Extract the [X, Y] coordinate from the center of the cell holding the provided text.  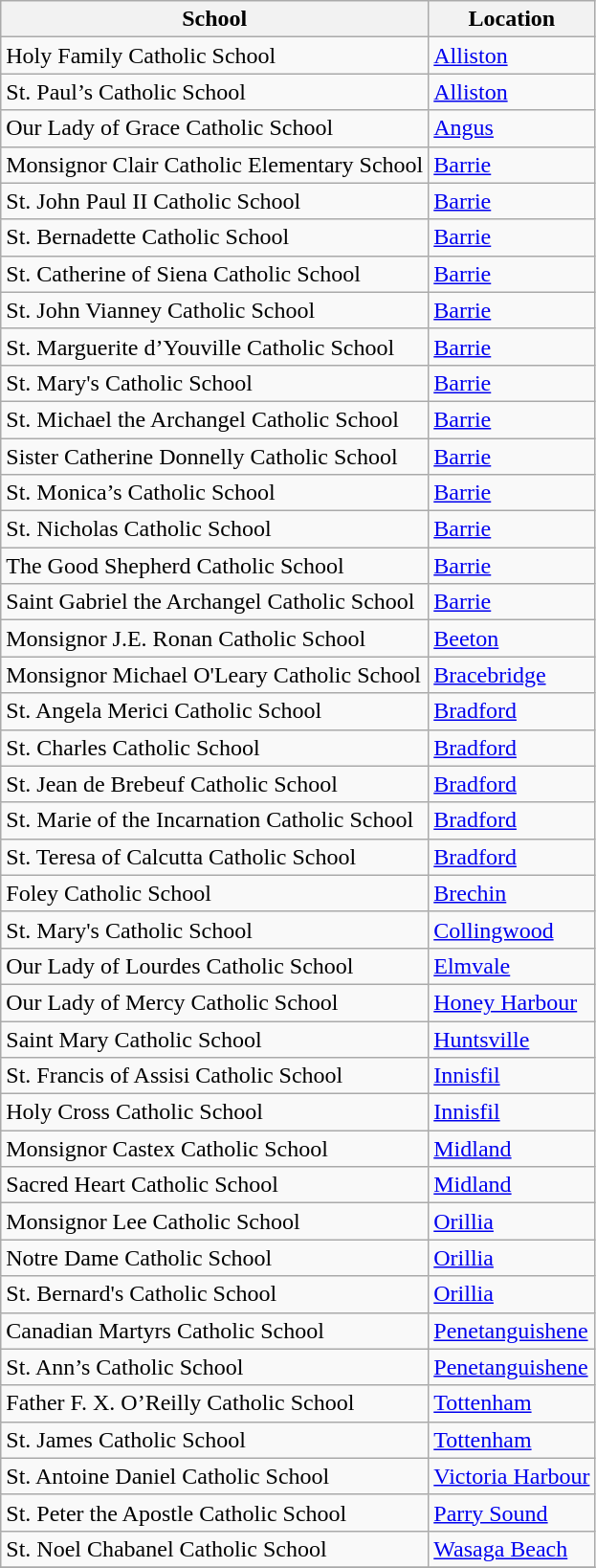
Collingwood [512, 930]
Huntsville [512, 1039]
St. John Paul II Catholic School [214, 201]
St. Jean de Brebeuf Catholic School [214, 784]
St. Bernard's Catholic School [214, 1294]
St. Nicholas Catholic School [214, 529]
Honey Harbour [512, 1002]
St. Paul’s Catholic School [214, 92]
Elmvale [512, 966]
St. Catherine of Siena Catholic School [214, 274]
Our Lady of Lourdes Catholic School [214, 966]
St. John Vianney Catholic School [214, 310]
St. Marie of the Incarnation Catholic School [214, 820]
Angus [512, 128]
Holy Cross Catholic School [214, 1112]
The Good Shepherd Catholic School [214, 566]
St. Michael the Archangel Catholic School [214, 419]
Monsignor Michael O'Leary Catholic School [214, 675]
Sister Catherine Donnelly Catholic School [214, 457]
St. Marguerite d’Youville Catholic School [214, 347]
Saint Mary Catholic School [214, 1039]
Our Lady of Mercy Catholic School [214, 1002]
Location [512, 19]
St. Peter the Apostle Catholic School [214, 1512]
Brechin [512, 893]
Monsignor Lee Catholic School [214, 1221]
Sacred Heart Catholic School [214, 1185]
St. Antoine Daniel Catholic School [214, 1476]
Our Lady of Grace Catholic School [214, 128]
Notre Dame Catholic School [214, 1258]
St. Noel Chabanel Catholic School [214, 1549]
St. James Catholic School [214, 1440]
St. Angela Merici Catholic School [214, 711]
Foley Catholic School [214, 893]
School [214, 19]
Monsignor Castex Catholic School [214, 1149]
St. Bernadette Catholic School [214, 237]
Holy Family Catholic School [214, 56]
Wasaga Beach [512, 1549]
St. Monica’s Catholic School [214, 493]
Father F. X. O’Reilly Catholic School [214, 1403]
St. Francis of Assisi Catholic School [214, 1076]
Monsignor J.E. Ronan Catholic School [214, 638]
St. Charles Catholic School [214, 748]
St. Ann’s Catholic School [214, 1367]
Victoria Harbour [512, 1476]
Parry Sound [512, 1512]
St. Teresa of Calcutta Catholic School [214, 857]
Monsignor Clair Catholic Elementary School [214, 165]
Canadian Martyrs Catholic School [214, 1331]
Bracebridge [512, 675]
Beeton [512, 638]
Saint Gabriel the Archangel Catholic School [214, 602]
